Search for the cell housing the specified text and yield its [x, y] center coordinate. 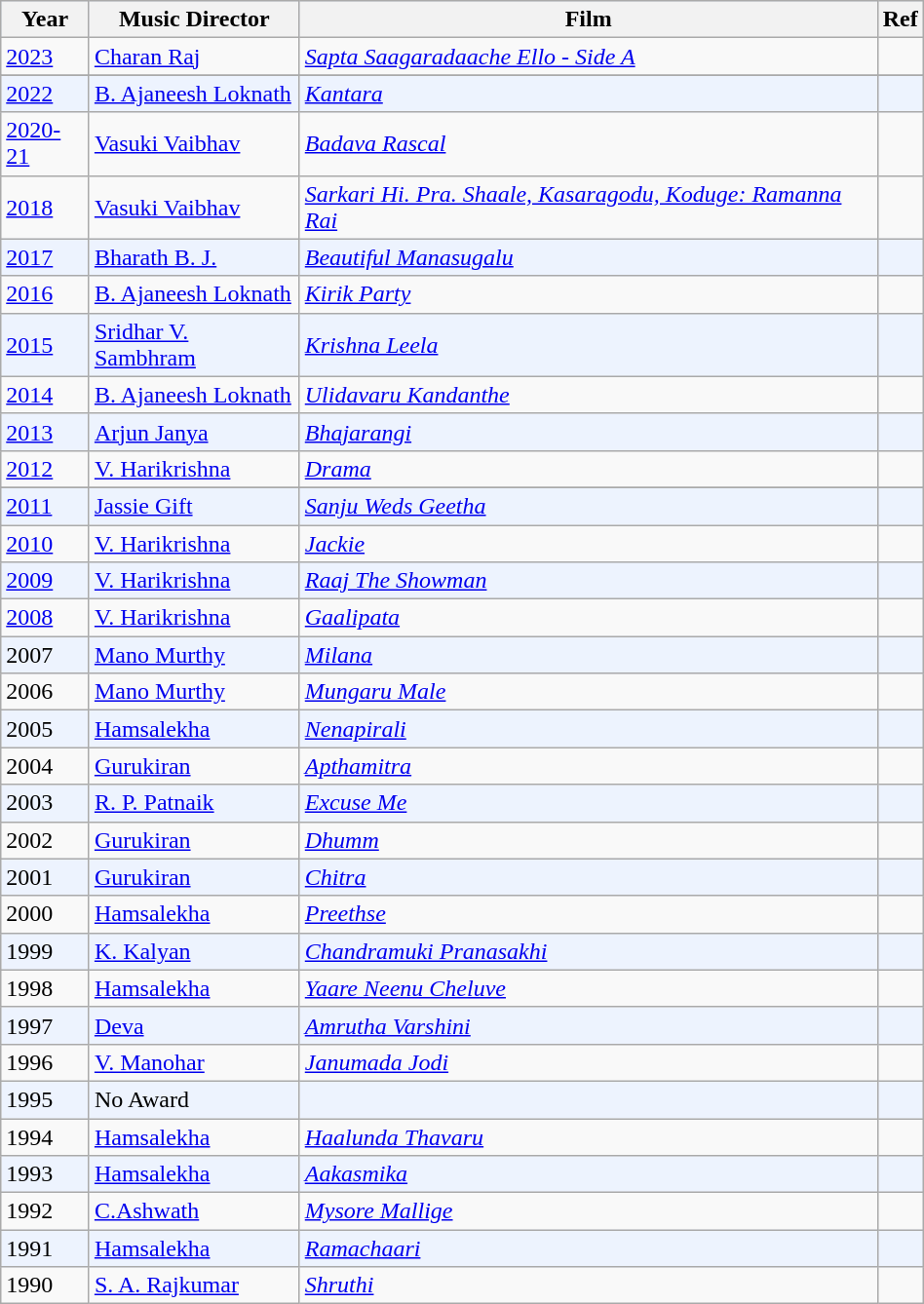
2002 [45, 840]
2022 [45, 94]
S. A. Rajkumar [194, 1285]
Yaare Neenu Cheluve [589, 988]
Krishna Leela [589, 345]
Milana [589, 655]
2008 [45, 618]
1992 [45, 1211]
Shruthi [589, 1285]
2000 [45, 914]
2014 [45, 395]
Ramachaari [589, 1248]
Chandramuki Pranasakhi [589, 951]
1994 [45, 1137]
R. P. Patnaik [194, 803]
2018 [45, 207]
Excuse Me [589, 803]
Mungaru Male [589, 692]
2015 [45, 345]
Gaalipata [589, 618]
1991 [45, 1248]
2012 [45, 469]
2011 [45, 506]
Preethse [589, 914]
2009 [45, 581]
2013 [45, 432]
Film [589, 19]
Bharath B. J. [194, 257]
Jassie Gift [194, 506]
Amrutha Varshini [589, 1025]
Nenapirali [589, 729]
Aakasmika [589, 1174]
2010 [45, 543]
Sapta Saagaradaache Ello - Side A [589, 57]
2006 [45, 692]
Raaj The Showman [589, 581]
2005 [45, 729]
K. Kalyan [194, 951]
2007 [45, 655]
2001 [45, 877]
Badava Rascal [589, 144]
1999 [45, 951]
Chitra [589, 877]
No Award [194, 1099]
Sarkari Hi. Pra. Shaale, Kasaragodu, Koduge: Ramanna Rai [589, 207]
Kirik Party [589, 294]
Mysore Mallige [589, 1211]
Sridhar V. Sambhram [194, 345]
2004 [45, 766]
Deva [194, 1025]
Arjun Janya [194, 432]
Kantara [589, 94]
2020-21 [45, 144]
Ref [901, 19]
2023 [45, 57]
Haalunda Thavaru [589, 1137]
2017 [45, 257]
Music Director [194, 19]
2016 [45, 294]
1998 [45, 988]
Jackie [589, 543]
Apthamitra [589, 766]
Year [45, 19]
2003 [45, 803]
1993 [45, 1174]
1997 [45, 1025]
V. Manohar [194, 1062]
1996 [45, 1062]
Drama [589, 469]
Beautiful Manasugalu [589, 257]
Dhumm [589, 840]
Charan Raj [194, 57]
1995 [45, 1099]
Bhajarangi [589, 432]
C.Ashwath [194, 1211]
Ulidavaru Kandanthe [589, 395]
Janumada Jodi [589, 1062]
1990 [45, 1285]
Sanju Weds Geetha [589, 506]
